Determine the [x, y] coordinate at the center of the cell enclosing the given text.  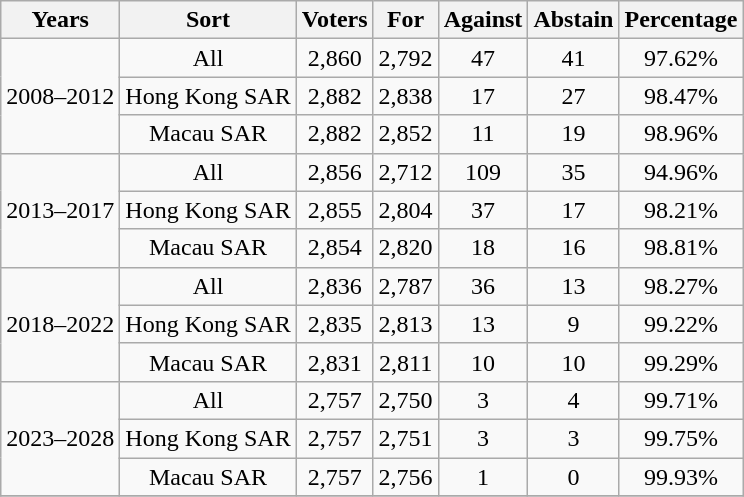
97.62% [681, 58]
2,712 [406, 172]
18 [483, 248]
99.71% [681, 400]
109 [483, 172]
99.29% [681, 362]
99.93% [681, 477]
2,831 [334, 362]
9 [574, 324]
2018–2022 [60, 324]
37 [483, 210]
2,804 [406, 210]
35 [574, 172]
Sort [208, 20]
4 [574, 400]
2,820 [406, 248]
Percentage [681, 20]
2,835 [334, 324]
47 [483, 58]
2,860 [334, 58]
Years [60, 20]
94.96% [681, 172]
Voters [334, 20]
2023–2028 [60, 438]
2,787 [406, 286]
98.21% [681, 210]
11 [483, 134]
2,756 [406, 477]
2,811 [406, 362]
2,813 [406, 324]
2013–2017 [60, 210]
2,750 [406, 400]
0 [574, 477]
2,838 [406, 96]
2,856 [334, 172]
2,836 [334, 286]
98.47% [681, 96]
Against [483, 20]
1 [483, 477]
98.81% [681, 248]
98.27% [681, 286]
16 [574, 248]
Abstain [574, 20]
99.75% [681, 438]
36 [483, 286]
2,751 [406, 438]
2,854 [334, 248]
99.22% [681, 324]
27 [574, 96]
19 [574, 134]
2,855 [334, 210]
41 [574, 58]
2008–2012 [60, 96]
2,852 [406, 134]
2,792 [406, 58]
98.96% [681, 134]
For [406, 20]
